Locate the cell with the specified text and output its (X, Y) center coordinate. 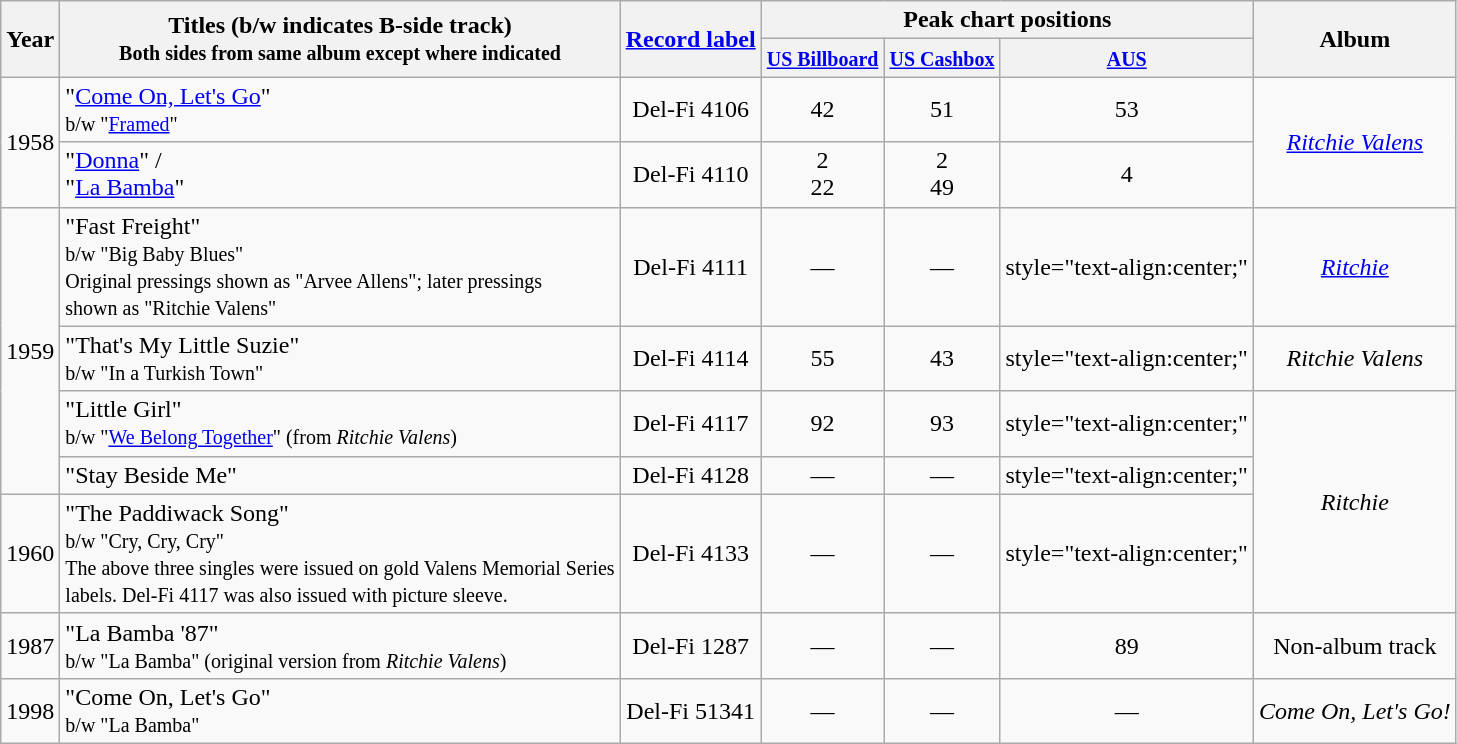
"Donna" /"La Bamba" (340, 174)
Del-Fi 4106 (690, 110)
"Fast Freight"b/w "Big Baby Blues"Original pressings shown as "Arvee Allens"; later pressings shown as "Ritchie Valens" (340, 266)
Year (30, 39)
1998 (30, 710)
Del-Fi 4110 (690, 174)
92 (822, 424)
1987 (30, 646)
1960 (30, 554)
Come On, Let's Go! (1354, 710)
Del-Fi 4133 (690, 554)
1959 (30, 350)
Album (1354, 39)
Del-Fi 4111 (690, 266)
55 (822, 358)
"Little Girl"b/w "We Belong Together" (from Ritchie Valens) (340, 424)
"Come On, Let's Go"b/w "La Bamba" (340, 710)
53 (1126, 110)
"That's My Little Suzie"b/w "In a Turkish Town" (340, 358)
"La Bamba '87"b/w "La Bamba" (original version from Ritchie Valens) (340, 646)
"Stay Beside Me" (340, 475)
Del-Fi 1287 (690, 646)
Titles (b/w indicates B-side track)Both sides from same album except where indicated (340, 39)
42 (822, 110)
1958 (30, 142)
AUS (1126, 58)
Del-Fi 4117 (690, 424)
222 (822, 174)
US Billboard (822, 58)
Del-Fi 51341 (690, 710)
249 (942, 174)
Non-album track (1354, 646)
Del-Fi 4128 (690, 475)
Peak chart positions (1007, 20)
43 (942, 358)
Del-Fi 4114 (690, 358)
"Come On, Let's Go"b/w "Framed" (340, 110)
51 (942, 110)
4 (1126, 174)
89 (1126, 646)
US Cashbox (942, 58)
Record label (690, 39)
93 (942, 424)
